Search for the cell housing the specified text and yield its [X, Y] center coordinate. 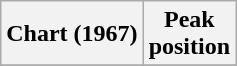
Peakposition [189, 34]
Chart (1967) [72, 34]
